Identify which cell holds the provided text, then report its (X, Y) central coordinate. 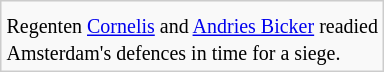
Regenten Cornelis and Andries Bicker readiedAmsterdam's defences in time for a siege. (192, 38)
